Determine the [x, y] coordinate at the center of the cell enclosing the given text.  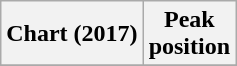
Chart (2017) [72, 34]
Peak position [189, 34]
